Identify which cell holds the provided text, then report its (x, y) central coordinate. 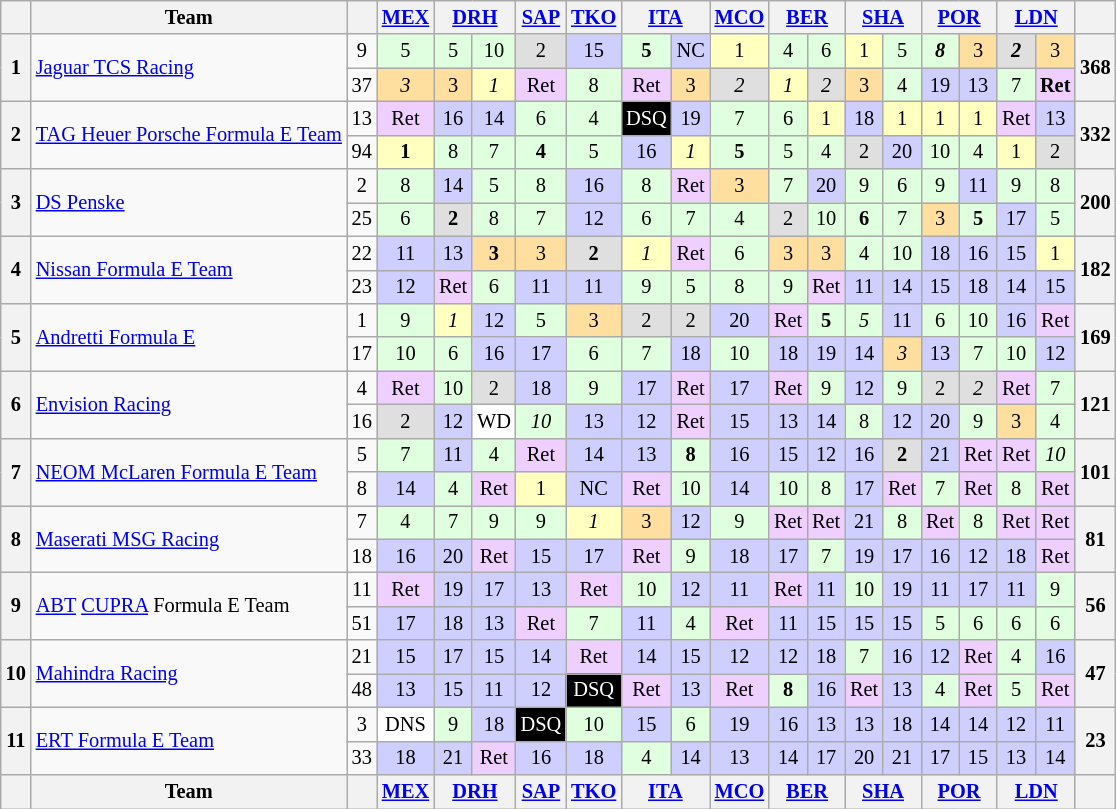
94 (362, 152)
37 (362, 85)
WD (494, 421)
Nissan Formula E Team (189, 270)
200 (1095, 202)
368 (1095, 68)
Andretti Formula E (189, 336)
101 (1095, 472)
33 (362, 758)
ERT Formula E Team (189, 740)
56 (1095, 606)
Mahindra Racing (189, 674)
NEOM McLaren Formula E Team (189, 472)
48 (362, 690)
Maserati MSG Racing (189, 538)
Envision Racing (189, 404)
81 (1095, 538)
121 (1095, 404)
DS Penske (189, 202)
TAG Heuer Porsche Formula E Team (189, 134)
51 (362, 623)
47 (1095, 674)
169 (1095, 336)
ABT CUPRA Formula E Team (189, 606)
332 (1095, 134)
DNS (406, 724)
25 (362, 219)
22 (362, 253)
Jaguar TCS Racing (189, 68)
182 (1095, 270)
